Locate the cell with the specified text and output its (X, Y) center coordinate. 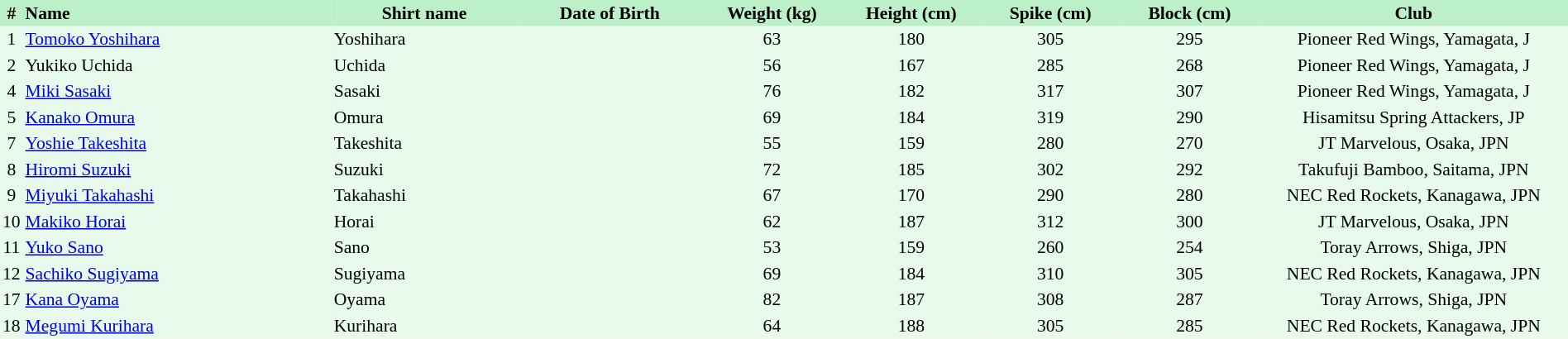
170 (911, 195)
Spike (cm) (1050, 13)
1 (12, 40)
82 (772, 299)
Horai (425, 222)
310 (1050, 274)
292 (1189, 169)
302 (1050, 169)
287 (1189, 299)
11 (12, 248)
180 (911, 40)
Megumi Kurihara (177, 326)
Hisamitsu Spring Attackers, JP (1414, 117)
53 (772, 248)
Sano (425, 248)
Sasaki (425, 91)
12 (12, 274)
Yoshie Takeshita (177, 144)
17 (12, 299)
182 (911, 91)
312 (1050, 222)
Shirt name (425, 13)
Takahashi (425, 195)
308 (1050, 299)
Weight (kg) (772, 13)
Miki Sasaki (177, 91)
Tomoko Yoshihara (177, 40)
10 (12, 222)
Kanako Omura (177, 117)
Name (177, 13)
295 (1189, 40)
Yoshihara (425, 40)
Uchida (425, 65)
Suzuki (425, 169)
56 (772, 65)
64 (772, 326)
Date of Birth (610, 13)
Hiromi Suzuki (177, 169)
Sachiko Sugiyama (177, 274)
317 (1050, 91)
# (12, 13)
Height (cm) (911, 13)
Makiko Horai (177, 222)
62 (772, 222)
63 (772, 40)
Takeshita (425, 144)
55 (772, 144)
18 (12, 326)
67 (772, 195)
72 (772, 169)
319 (1050, 117)
Oyama (425, 299)
4 (12, 91)
76 (772, 91)
307 (1189, 91)
Kana Oyama (177, 299)
Omura (425, 117)
2 (12, 65)
Yukiko Uchida (177, 65)
188 (911, 326)
Kurihara (425, 326)
260 (1050, 248)
Club (1414, 13)
Block (cm) (1189, 13)
Sugiyama (425, 274)
5 (12, 117)
Miyuki Takahashi (177, 195)
268 (1189, 65)
8 (12, 169)
185 (911, 169)
7 (12, 144)
Yuko Sano (177, 248)
270 (1189, 144)
300 (1189, 222)
Takufuji Bamboo, Saitama, JPN (1414, 169)
167 (911, 65)
254 (1189, 248)
9 (12, 195)
